Find where the given text appears and provide that cell's center as (x, y) coordinate. 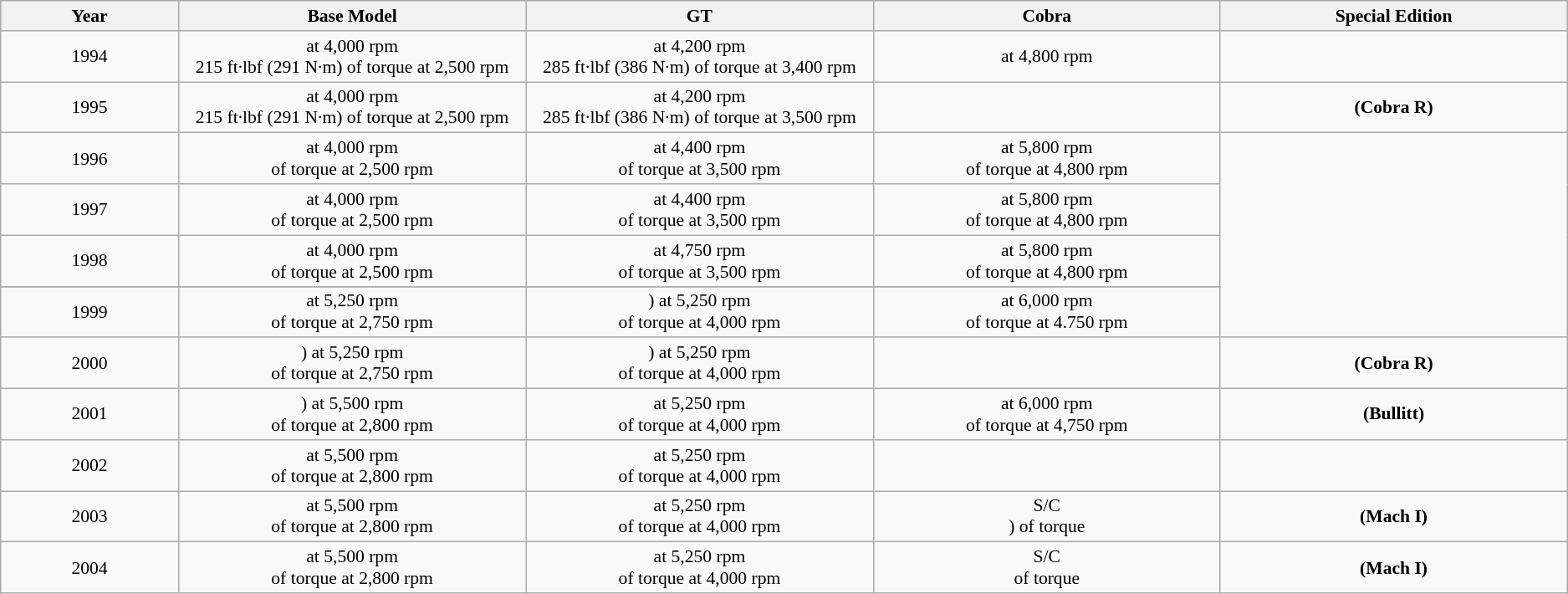
at 4,750 rpm of torque at 3,500 rpm (699, 261)
S/C) of torque (1047, 517)
Base Model (351, 16)
) at 5,500 rpm of torque at 2,800 rpm (351, 415)
Year (90, 16)
S/C of torque (1047, 567)
(Bullitt) (1393, 415)
1999 (90, 311)
2000 (90, 363)
at 5,250 rpm of torque at 2,750 rpm (351, 311)
at 4,200 rpm285 ft·lbf (386 N·m) of torque at 3,400 rpm (699, 57)
1998 (90, 261)
) at 5,250 rpm of torque at 2,750 rpm (351, 363)
1996 (90, 159)
2003 (90, 517)
at 6,000 rpm of torque at 4,750 rpm (1047, 415)
2004 (90, 567)
2002 (90, 465)
at 4,200 rpm285 ft·lbf (386 N·m) of torque at 3,500 rpm (699, 107)
Special Edition (1393, 16)
2001 (90, 415)
1995 (90, 107)
1997 (90, 209)
at 6,000 rpm of torque at 4.750 rpm (1047, 311)
GT (699, 16)
at 4,800 rpm (1047, 57)
Cobra (1047, 16)
1994 (90, 57)
